Detect which cell encompasses the target text, then output its [x, y] center coordinate. 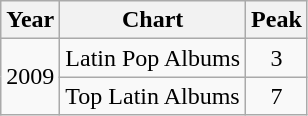
3 [277, 58]
Chart [153, 20]
Year [30, 20]
Latin Pop Albums [153, 58]
Peak [277, 20]
7 [277, 96]
Top Latin Albums [153, 96]
2009 [30, 77]
